For the text-containing cell, return its midpoint in [X, Y] coordinate format. 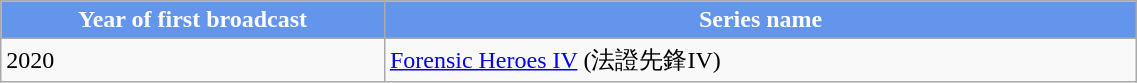
Series name [760, 20]
Year of first broadcast [193, 20]
2020 [193, 60]
Forensic Heroes IV (法證先鋒IV) [760, 60]
